Determine the (X, Y) coordinate at the center of the cell enclosing the given text.  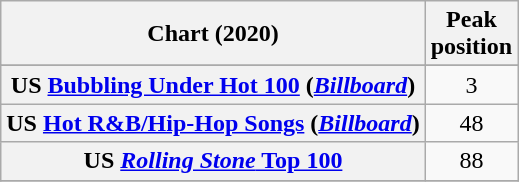
3 (471, 85)
US Bubbling Under Hot 100 (Billboard) (213, 85)
48 (471, 123)
US Rolling Stone Top 100 (213, 161)
Peakposition (471, 34)
88 (471, 161)
Chart (2020) (213, 34)
US Hot R&B/Hip-Hop Songs (Billboard) (213, 123)
